Detect which cell encompasses the target text, then output its (X, Y) center coordinate. 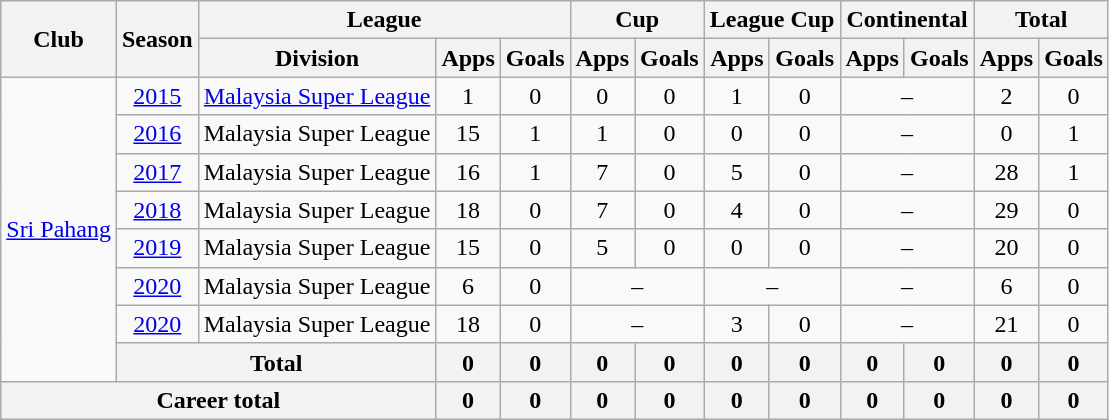
Season (157, 39)
2019 (157, 248)
League (384, 20)
4 (736, 210)
2 (1006, 96)
Club (59, 39)
21 (1006, 324)
2018 (157, 210)
League Cup (772, 20)
2016 (157, 134)
2017 (157, 172)
29 (1006, 210)
Division (317, 58)
3 (736, 324)
20 (1006, 248)
Sri Pahang (59, 229)
16 (468, 172)
Cup (637, 20)
2015 (157, 96)
28 (1006, 172)
Continental (907, 20)
Career total (218, 400)
